Determine the [X, Y] coordinate at the center of the cell enclosing the given text.  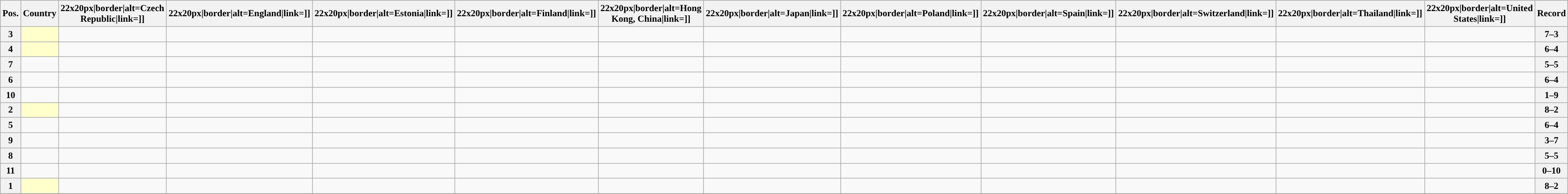
7–3 [1551, 34]
22x20px|border|alt=United States|link=]] [1480, 14]
8 [11, 156]
22x20px|border|alt=Poland|link=]] [911, 14]
3–7 [1551, 141]
11 [11, 171]
22x20px|border|alt=Spain|link=]] [1048, 14]
1 [11, 186]
2 [11, 110]
22x20px|border|alt=Finland|link=]] [527, 14]
Country [40, 14]
0–10 [1551, 171]
22x20px|border|alt=Switzerland|link=]] [1196, 14]
22x20px|border|alt=Czech Republic|link=]] [113, 14]
7 [11, 65]
22x20px|border|alt=Hong Kong, China|link=]] [651, 14]
Record [1551, 14]
5 [11, 125]
22x20px|border|alt=Estonia|link=]] [384, 14]
9 [11, 141]
22x20px|border|alt=England|link=]] [239, 14]
22x20px|border|alt=Thailand|link=]] [1350, 14]
22x20px|border|alt=Japan|link=]] [772, 14]
3 [11, 34]
1–9 [1551, 95]
4 [11, 49]
10 [11, 95]
Pos. [11, 14]
6 [11, 80]
